From the cell containing the given text, extract its center point as [x, y] coordinate. 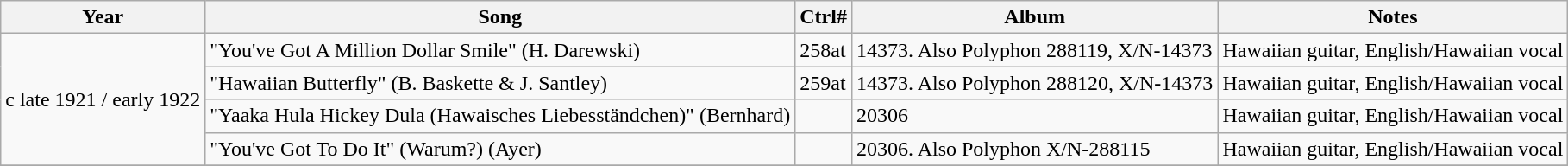
258at [824, 50]
259at [824, 83]
"You've Got A Million Dollar Smile" (H. Darewski) [500, 50]
20306. Also Polyphon X/N-288115 [1034, 149]
Notes [1393, 17]
"You've Got To Do It" (Warum?) (Ayer) [500, 149]
Ctrl# [824, 17]
Album [1034, 17]
Year [103, 17]
"Hawaiian Butterfly" (B. Baskette & J. Santley) [500, 83]
14373. Also Polyphon 288120, X/N-14373 [1034, 83]
Song [500, 17]
20306 [1034, 116]
c late 1921 / early 1922 [103, 99]
14373. Also Polyphon 288119, X/N-14373 [1034, 50]
"Yaaka Hula Hickey Dula (Hawaisches Liebesständchen)" (Bernhard) [500, 116]
